Pinpoint the cell where the given text exists, returning its (x, y) midpoint coordinate. 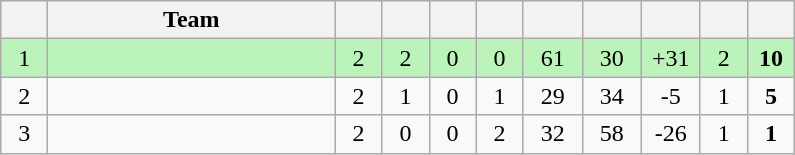
34 (612, 96)
58 (612, 134)
32 (552, 134)
-5 (670, 96)
Team (192, 20)
10 (770, 58)
+31 (670, 58)
29 (552, 96)
61 (552, 58)
5 (770, 96)
30 (612, 58)
3 (24, 134)
-26 (670, 134)
